Capture the cell that displays the provided text and extract its [x, y] central coordinate. 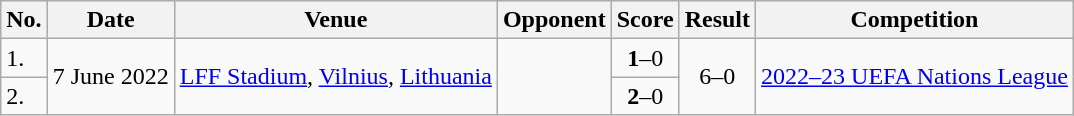
Venue [336, 20]
Competition [915, 20]
1. [24, 58]
Opponent [554, 20]
No. [24, 20]
2. [24, 96]
Score [645, 20]
2–0 [645, 96]
6–0 [717, 77]
LFF Stadium, Vilnius, Lithuania [336, 77]
7 June 2022 [110, 77]
1–0 [645, 58]
2022–23 UEFA Nations League [915, 77]
Result [717, 20]
Date [110, 20]
